Locate the cell with the specified text and output its [x, y] center coordinate. 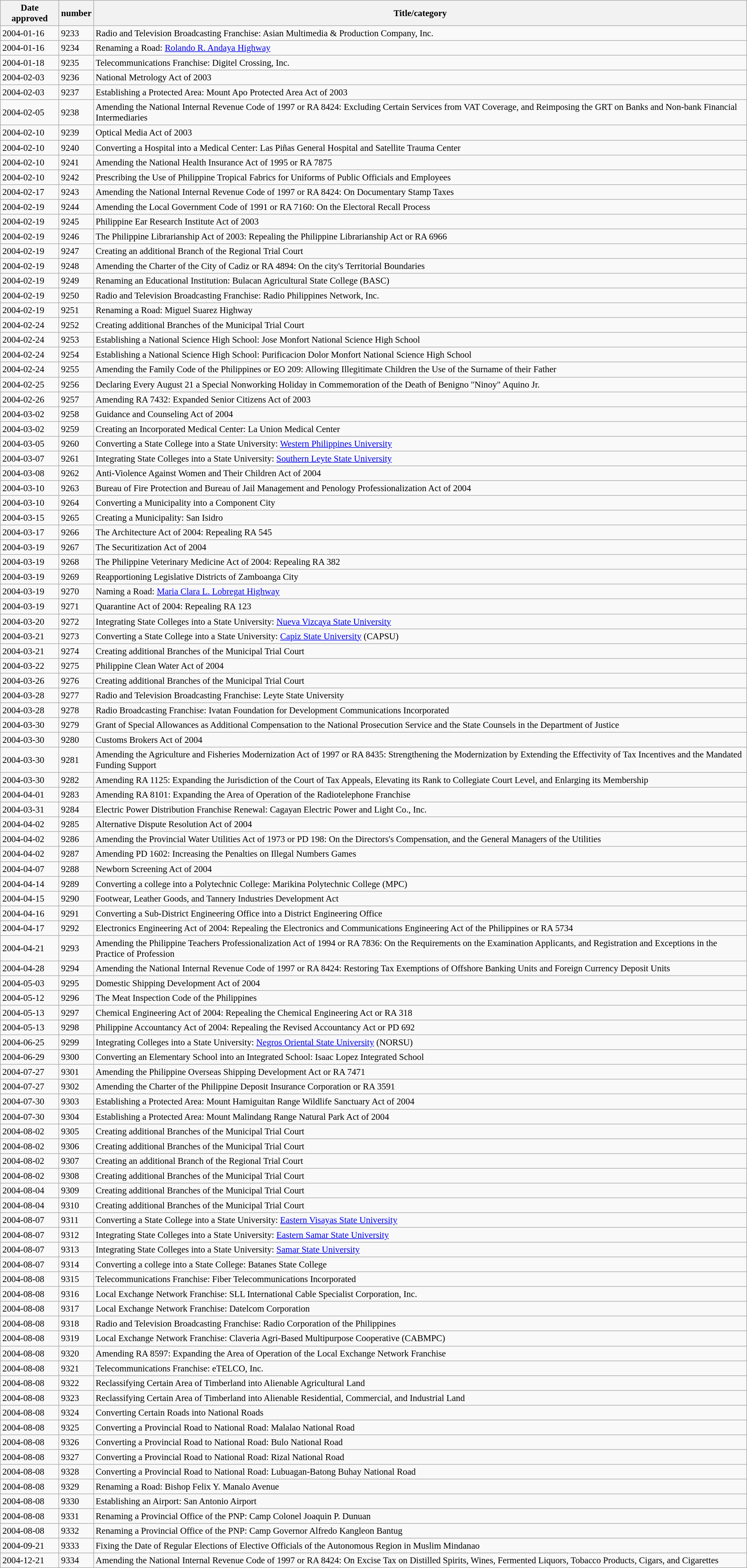
Converting a college into a Polytechnic College: Marikina Polytechnic College (MPC) [420, 884]
Integrating State Colleges into a State University: Southern Leyte State University [420, 458]
The Philippine Veterinary Medicine Act of 2004: Repealing RA 382 [420, 562]
Anti-Violence Against Women and Their Children Act of 2004 [420, 473]
Amending the Local Government Code of 1991 or RA 7160: On the Electoral Recall Process [420, 207]
9258 [76, 414]
9289 [76, 884]
9321 [76, 1368]
9324 [76, 1413]
Converting Certain Roads into National Roads [420, 1413]
9280 [76, 740]
9264 [76, 503]
Converting a State College into a State University: Western Philippines University [420, 444]
9302 [76, 1087]
9268 [76, 562]
Creating an Incorporated Medical Center: La Union Medical Center [420, 429]
9242 [76, 177]
9325 [76, 1427]
Amending the Provincial Water Utilities Act of 1973 or PD 198: On the Directors's Compensation, and the General Managers of the Utilities [420, 839]
9312 [76, 1235]
Amending the Family Code of the Philippines or EO 209: Allowing Illegitimate Children the Use of the Surname of their Father [420, 370]
Renaming an Educational Institution: Bulacan Agricultural State College (BASC) [420, 281]
9251 [76, 310]
Local Exchange Network Franchise: Claveria Agri-Based Multipurpose Cooperative (CABMPC) [420, 1339]
Establishing a Protected Area: Mount Hamiguitan Range Wildlife Sanctuary Act of 2004 [420, 1102]
9271 [76, 607]
9301 [76, 1072]
9262 [76, 473]
9266 [76, 533]
9309 [76, 1191]
9238 [76, 113]
9290 [76, 898]
9249 [76, 281]
9241 [76, 162]
9254 [76, 355]
Integrating State Colleges into a State University: Nueva Vizcaya State University [420, 622]
9279 [76, 725]
9245 [76, 222]
Local Exchange Network Franchise: SLL International Cable Specialist Corporation, Inc. [420, 1294]
Amending RA 8597: Expanding the Area of Operation of the Local Exchange Network Franchise [420, 1353]
9311 [76, 1220]
9256 [76, 384]
Amending the Philippine Overseas Shipping Development Act or RA 7471 [420, 1072]
2004-02-17 [30, 192]
2004-03-07 [30, 458]
Naming a Road: Maria Clara L. Lobregat Highway [420, 592]
9287 [76, 854]
9314 [76, 1265]
9288 [76, 869]
9243 [76, 192]
9237 [76, 93]
9276 [76, 681]
9265 [76, 518]
Amending the National Internal Revenue Code of 1997 or RA 8424: On Documentary Stamp Taxes [420, 192]
Philippine Ear Research Institute Act of 2003 [420, 222]
2004-03-17 [30, 533]
Footwear, Leather Goods, and Tannery Industries Development Act [420, 898]
Converting a Municipality into a Component City [420, 503]
9282 [76, 780]
Converting a Provincial Road to National Road: Malalao National Road [420, 1427]
number [76, 13]
Amending RA 1125: Expanding the Jurisdiction of the Court of Tax Appeals, Elevating its Rank to Collegiate Court Level, and Enlarging its Membership [420, 780]
9270 [76, 592]
Radio Broadcasting Franchise: Ivatan Foundation for Development Communications Incorporated [420, 710]
Radio and Television Broadcasting Franchise: Radio Corporation of the Philippines [420, 1324]
9300 [76, 1057]
9304 [76, 1117]
Declaring Every August 21 a Special Nonworking Holiday in Commemoration of the Death of Benigno "Ninoy" Aquino Jr. [420, 384]
The Architecture Act of 2004: Repealing RA 545 [420, 533]
Philippine Clean Water Act of 2004 [420, 666]
9247 [76, 251]
9327 [76, 1457]
9333 [76, 1546]
9281 [76, 760]
9313 [76, 1250]
9274 [76, 651]
9250 [76, 296]
Converting a Hospital into a Medical Center: Las Piñas General Hospital and Satellite Trauma Center [420, 148]
9330 [76, 1501]
9286 [76, 839]
2004-03-05 [30, 444]
Prescribing the Use of Philippine Tropical Fabrics for Uniforms of Public Officials and Employees [420, 177]
9329 [76, 1487]
Renaming a Road: Miguel Suarez Highway [420, 310]
Converting an Elementary School into an Integrated School: Isaac Lopez Integrated School [420, 1057]
9294 [76, 969]
9295 [76, 983]
Establishing a National Science High School: Purificacion Dolor Monfort National Science High School [420, 355]
9310 [76, 1205]
2004-04-07 [30, 869]
9296 [76, 998]
National Metrology Act of 2003 [420, 78]
9234 [76, 48]
9235 [76, 63]
9332 [76, 1531]
Optical Media Act of 2003 [420, 133]
9320 [76, 1353]
Converting a State College into a State University: Capiz State University (CAPSU) [420, 636]
Customs Brokers Act of 2004 [420, 740]
Radio and Television Broadcasting Franchise: Radio Philippines Network, Inc. [420, 296]
Renaming a Provincial Office of the PNP: Camp Colonel Joaquin P. Dunuan [420, 1516]
9331 [76, 1516]
2004-05-03 [30, 983]
Grant of Special Allowances as Additional Compensation to the National Prosecution Service and the State Counsels in the Department of Justice [420, 725]
Electric Power Distribution Franchise Renewal: Cagayan Electric Power and Light Co., Inc. [420, 810]
Integrating Colleges into a State University: Negros Oriental State University (NORSU) [420, 1043]
9261 [76, 458]
2004-09-21 [30, 1546]
Philippine Accountancy Act of 2004: Repealing the Revised Accountancy Act or PD 692 [420, 1028]
2004-02-25 [30, 384]
9253 [76, 340]
9305 [76, 1131]
Alternative Dispute Resolution Act of 2004 [420, 824]
Reclassifying Certain Area of Timberland into Alienable Residential, Commercial, and Industrial Land [420, 1398]
9297 [76, 1013]
2004-02-05 [30, 113]
Converting a Provincial Road to National Road: Bulo National Road [420, 1442]
Renaming a Road: Bishop Felix Y. Manalo Avenue [420, 1487]
2004-03-08 [30, 473]
2004-04-21 [30, 948]
Amending the National Internal Revenue Code of 1997 or RA 8424: Restoring Tax Exemptions of Offshore Banking Units and Foreign Currency Deposit Units [420, 969]
9263 [76, 488]
Establishing an Airport: San Antonio Airport [420, 1501]
Establishing a Protected Area: Mount Apo Protected Area Act of 2003 [420, 93]
Telecommunications Franchise: Fiber Telecommunications Incorporated [420, 1279]
Amending the National Health Insurance Act of 1995 or RA 7875 [420, 162]
2004-04-16 [30, 913]
The Philippine Librarianship Act of 2003: Repealing the Philippine Librarianship Act or RA 6966 [420, 236]
9322 [76, 1383]
9291 [76, 913]
Renaming a Road: Rolando R. Andaya Highway [420, 48]
9328 [76, 1472]
Creating a Municipality: San Isidro [420, 518]
9277 [76, 696]
9292 [76, 928]
Guidance and Counseling Act of 2004 [420, 414]
Integrating State Colleges into a State University: Eastern Samar State University [420, 1235]
Converting a State College into a State University: Eastern Visayas State University [420, 1220]
9298 [76, 1028]
9317 [76, 1309]
2004-01-18 [30, 63]
9267 [76, 547]
Converting a Sub-District Engineering Office into a District Engineering Office [420, 913]
2004-06-29 [30, 1057]
Radio and Television Broadcasting Franchise: Leyte State University [420, 696]
Local Exchange Network Franchise: Datelcom Corporation [420, 1309]
9275 [76, 666]
Establishing a Protected Area: Mount Malindang Range Natural Park Act of 2004 [420, 1117]
Reclassifying Certain Area of Timberland into Alienable Agricultural Land [420, 1383]
Amending the Charter of the City of Cadiz or RA 4894: On the city's Territorial Boundaries [420, 266]
9307 [76, 1161]
9233 [76, 33]
9315 [76, 1279]
9323 [76, 1398]
Amending RA 8101: Expanding the Area of Operation of the Radiotelephone Franchise [420, 795]
The Meat Inspection Code of the Philippines [420, 998]
2004-04-28 [30, 969]
9269 [76, 577]
9303 [76, 1102]
Integrating State Colleges into a State University: Samar State University [420, 1250]
9272 [76, 622]
9306 [76, 1146]
Fixing the Date of Regular Elections of Elective Officials of the Autonomous Region in Muslim Mindanao [420, 1546]
2004-03-15 [30, 518]
9260 [76, 444]
9326 [76, 1442]
2004-04-17 [30, 928]
9278 [76, 710]
Newborn Screening Act of 2004 [420, 869]
Telecommunications Franchise: eTELCO, Inc. [420, 1368]
2004-03-26 [30, 681]
9252 [76, 325]
9259 [76, 429]
Radio and Television Broadcasting Franchise: Asian Multimedia & Production Company, Inc. [420, 33]
2004-04-01 [30, 795]
2004-03-20 [30, 622]
Converting a Provincial Road to National Road: Rizal National Road [420, 1457]
9283 [76, 795]
Title/category [420, 13]
The Securitization Act of 2004 [420, 547]
9285 [76, 824]
2004-03-31 [30, 810]
Amending the Charter of the Philippine Deposit Insurance Corporation or RA 3591 [420, 1087]
9273 [76, 636]
9255 [76, 370]
2004-06-25 [30, 1043]
9299 [76, 1043]
Reapportioning Legislative Districts of Zamboanga City [420, 577]
Chemical Engineering Act of 2004: Repealing the Chemical Engineering Act or RA 318 [420, 1013]
2004-02-26 [30, 399]
9236 [76, 78]
9293 [76, 948]
2004-05-12 [30, 998]
Telecommunications Franchise: Digitel Crossing, Inc. [420, 63]
Converting a college into a State College: Batanes State College [420, 1265]
9248 [76, 266]
Amending RA 7432: Expanded Senior Citizens Act of 2003 [420, 399]
Amending PD 1602: Increasing the Penalties on Illegal Numbers Games [420, 854]
2004-04-14 [30, 884]
2004-03-22 [30, 666]
Domestic Shipping Development Act of 2004 [420, 983]
9240 [76, 148]
9316 [76, 1294]
Electronics Engineering Act of 2004: Repealing the Electronics and Communications Engineering Act of the Philippines or RA 5734 [420, 928]
Date approved [30, 13]
Quarantine Act of 2004: Repealing RA 123 [420, 607]
9284 [76, 810]
9246 [76, 236]
Bureau of Fire Protection and Bureau of Jail Management and Penology Professionalization Act of 2004 [420, 488]
9319 [76, 1339]
Converting a Provincial Road to National Road: Lubuagan-Batong Buhay National Road [420, 1472]
9257 [76, 399]
9244 [76, 207]
Renaming a Provincial Office of the PNP: Camp Governor Alfredo Kangleon Bantug [420, 1531]
9318 [76, 1324]
2004-04-15 [30, 898]
Establishing a National Science High School: Jose Monfort National Science High School [420, 340]
9239 [76, 133]
9308 [76, 1176]
